Scan for the cell matching the given text and deliver its (X, Y) coordinate at center. 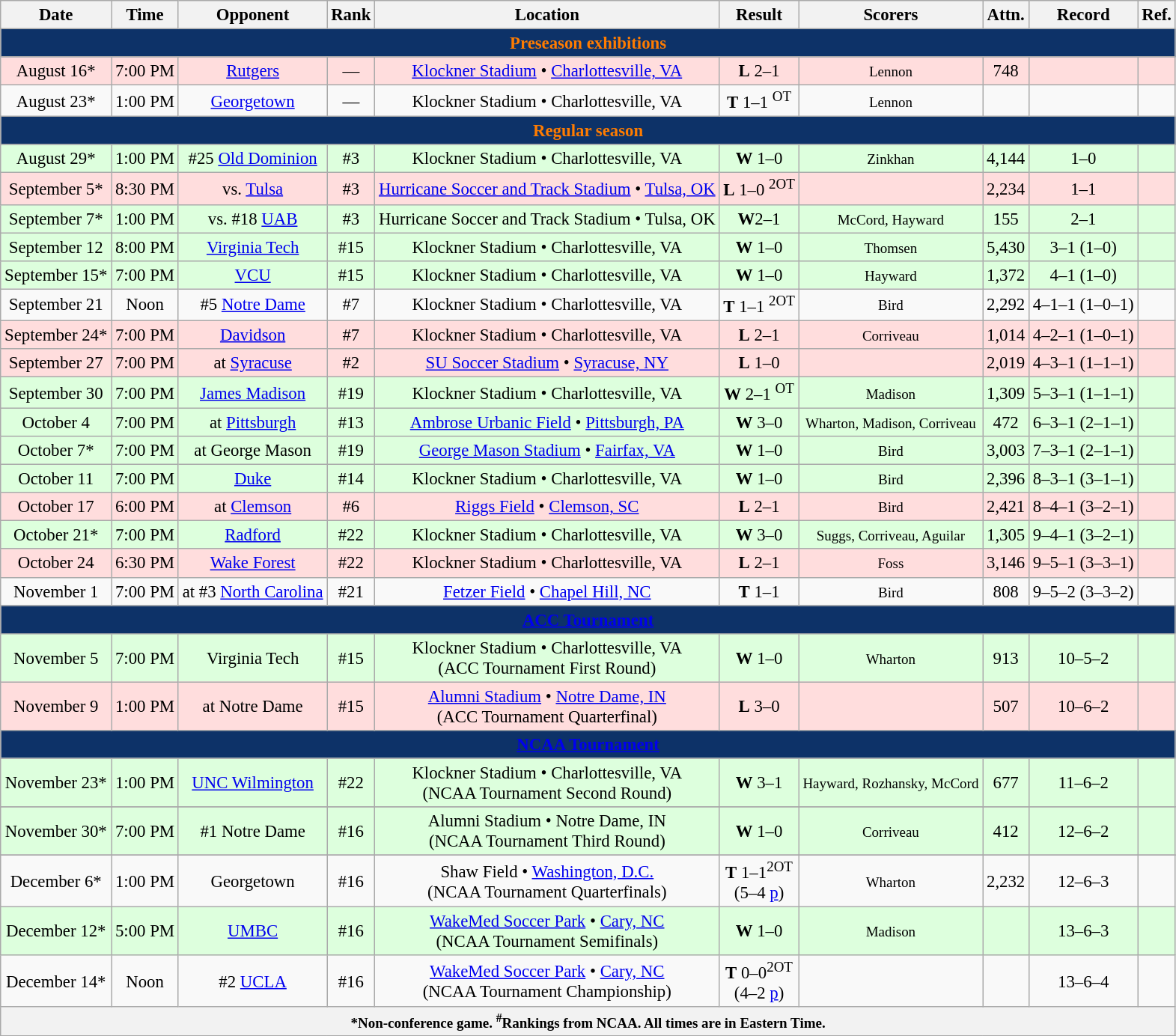
Regular season (588, 131)
6:00 PM (145, 507)
6–3–1 (2–1–1) (1084, 423)
Radford (253, 535)
Wake Forest (253, 564)
8:30 PM (145, 189)
#2 UCLA (253, 981)
9–5–2 (3–3–2) (1084, 591)
at Syracuse (253, 363)
October 24 (56, 564)
*Non-conference game. #Rankings from NCAA. All times are in Eastern Time. (588, 1021)
7–3–1 (2–1–1) (1084, 451)
Ref. (1157, 15)
8–3–1 (3–1–1) (1084, 479)
October 7* (56, 451)
913 (1006, 657)
5–3–1 (1–1–1) (1084, 392)
8–4–1 (3–2–1) (1084, 507)
September 12 (56, 247)
September 24* (56, 335)
Hayward, Rozhansky, McCord (891, 783)
Record (1084, 15)
8:00 PM (145, 247)
Foss (891, 564)
McCord, Hayward (891, 219)
1,309 (1006, 392)
12–6–2 (1084, 831)
December 12* (56, 931)
#1 Notre Dame (253, 831)
#5 Notre Dame (253, 305)
Alumni Stadium • Notre Dame, IN(NCAA Tournament Third Round) (547, 831)
4–1–1 (1–0–1) (1084, 305)
UMBC (253, 931)
13–6–3 (1084, 931)
#21 (351, 591)
2,234 (1006, 189)
October 4 (56, 423)
September 21 (56, 305)
9–5–1 (3–3–1) (1084, 564)
WakeMed Soccer Park • Cary, NC(NCAA Tournament Championship) (547, 981)
Rank (351, 15)
vs. #18 UAB (253, 219)
August 16* (56, 71)
Hayward (891, 275)
UNC Wilmington (253, 783)
4,144 (1006, 159)
September 27 (56, 363)
at #3 North Carolina (253, 591)
412 (1006, 831)
Fetzer Field • Chapel Hill, NC (547, 591)
#2 (351, 363)
9–4–1 (3–2–1) (1084, 535)
at Clemson (253, 507)
L 1–0 (759, 363)
W 3–1 (759, 783)
SU Soccer Stadium • Syracuse, NY (547, 363)
13–6–4 (1084, 981)
VCU (253, 275)
October 21* (56, 535)
2,396 (1006, 479)
Klockner Stadium • Charlottesville, VA(ACC Tournament First Round) (547, 657)
Attn. (1006, 15)
Location (547, 15)
George Mason Stadium • Fairfax, VA (547, 451)
1–1 (1084, 189)
Davidson (253, 335)
at Pittsburgh (253, 423)
September 15* (56, 275)
2,232 (1006, 880)
4–2–1 (1–0–1) (1084, 335)
677 (1006, 783)
1,014 (1006, 335)
Klockner Stadium • Charlottesville, VA(NCAA Tournament Second Round) (547, 783)
ACC Tournament (588, 620)
12–6–3 (1084, 880)
Wharton, Madison, Corriveau (891, 423)
472 (1006, 423)
November 30* (56, 831)
August 29* (56, 159)
August 23* (56, 101)
L 3–0 (759, 707)
Shaw Field • Washington, D.C.(NCAA Tournament Quarterfinals) (547, 880)
2–1 (1084, 219)
Thomsen (891, 247)
November 5 (56, 657)
James Madison (253, 392)
5:00 PM (145, 931)
3,146 (1006, 564)
Alumni Stadium • Notre Dame, IN(ACC Tournament Quarterfinal) (547, 707)
Opponent (253, 15)
WakeMed Soccer Park • Cary, NC(NCAA Tournament Semifinals) (547, 931)
Result (759, 15)
Ambrose Urbanic Field • Pittsburgh, PA (547, 423)
September 7* (56, 219)
Preseason exhibitions (588, 43)
1,305 (1006, 535)
155 (1006, 219)
507 (1006, 707)
2,421 (1006, 507)
NCAA Tournament (588, 745)
October 17 (56, 507)
Rutgers (253, 71)
at Notre Dame (253, 707)
T 1–1 OT (759, 101)
1,372 (1006, 275)
#13 (351, 423)
October 11 (56, 479)
Duke (253, 479)
748 (1006, 71)
Zinkhan (891, 159)
vs. Tulsa (253, 189)
2,019 (1006, 363)
3,003 (1006, 451)
at George Mason (253, 451)
November 1 (56, 591)
808 (1006, 591)
November 9 (56, 707)
September 30 (56, 392)
10–6–2 (1084, 707)
#25 Old Dominion (253, 159)
T 1–12OT(5–4 p) (759, 880)
Suggs, Corriveau, Aguilar (891, 535)
4–1 (1–0) (1084, 275)
11–6–2 (1084, 783)
#14 (351, 479)
Riggs Field • Clemson, SC (547, 507)
Time (145, 15)
Date (56, 15)
1–0 (1084, 159)
T 0–02OT(4–2 p) (759, 981)
T 1–1 (759, 591)
3–1 (1–0) (1084, 247)
2,292 (1006, 305)
November 23* (56, 783)
10–5–2 (1084, 657)
W 2–1 OT (759, 392)
6:30 PM (145, 564)
#6 (351, 507)
5,430 (1006, 247)
T 1–1 2OT (759, 305)
W2–1 (759, 219)
4–3–1 (1–1–1) (1084, 363)
L 1–0 2OT (759, 189)
Scorers (891, 15)
December 14* (56, 981)
September 5* (56, 189)
December 6* (56, 880)
